Return [x, y] of the center of cell containing provided text 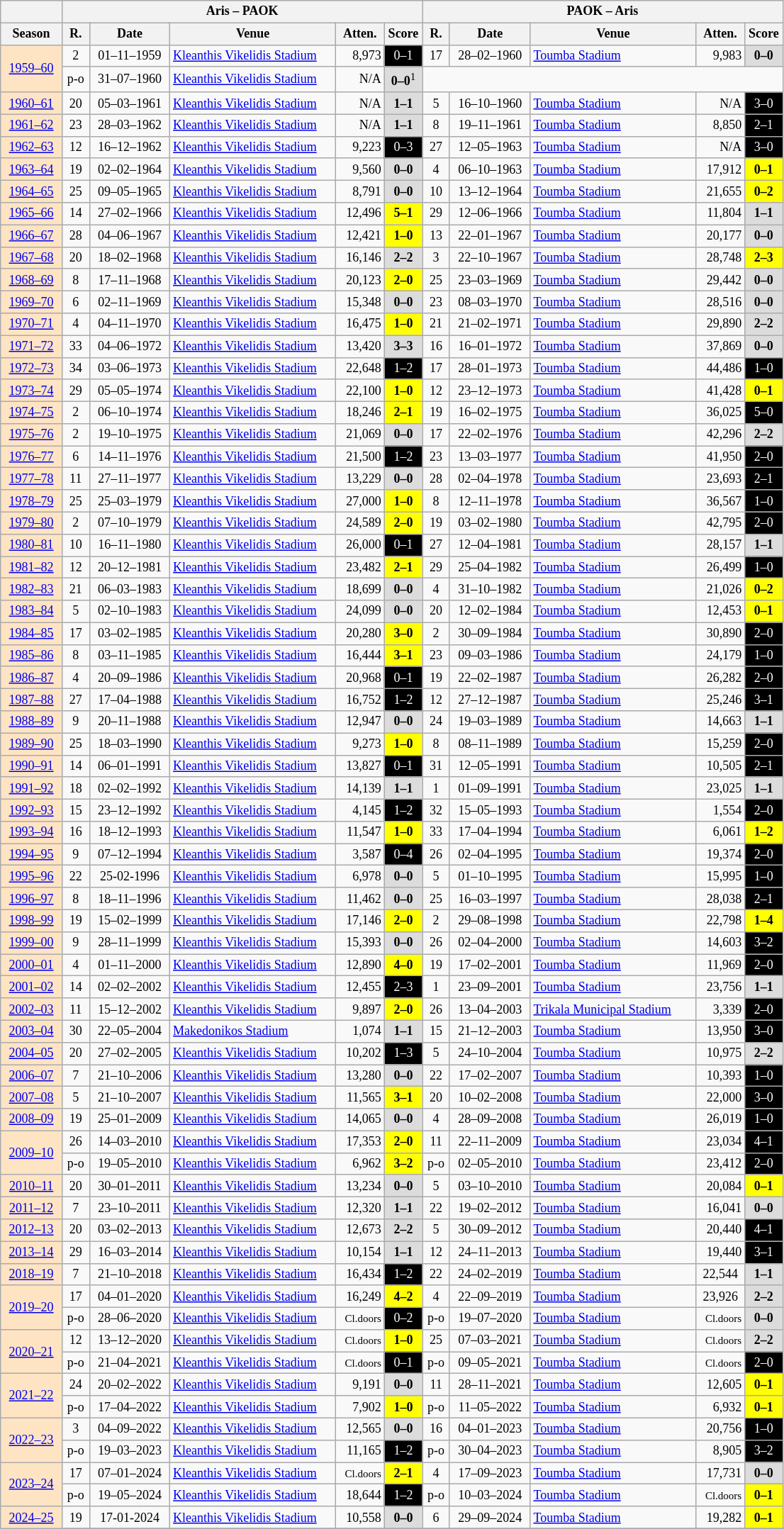
15–02–1999 [130, 920]
1967–68 [31, 258]
13,827 [360, 766]
28–09–2008 [490, 1120]
1995–96 [31, 876]
12,890 [360, 965]
2007–08 [31, 1097]
23,034 [720, 1141]
26,499 [720, 567]
01–09–1991 [490, 788]
2010–11 [31, 1185]
26,282 [720, 678]
2013–14 [31, 1252]
25–01–2009 [130, 1120]
21–10–2018 [130, 1275]
19,440 [720, 1252]
17,731 [720, 1473]
12–11–1978 [490, 500]
15,995 [720, 876]
05–03–1961 [130, 103]
17,912 [720, 169]
41,950 [720, 457]
1,074 [360, 1031]
30–04–2023 [490, 1450]
25-02-1996 [130, 876]
17,353 [360, 1141]
6,962 [360, 1164]
23–03–1969 [490, 279]
17–02–2007 [490, 1076]
21–12–2003 [490, 1031]
02–11–1969 [130, 302]
19–05–2010 [130, 1164]
21–02–1971 [490, 325]
1974–75 [31, 413]
16–02–1975 [490, 413]
18,699 [360, 590]
17,146 [360, 920]
22–02–1976 [490, 435]
10–02–2008 [490, 1097]
22,648 [360, 369]
2021–22 [31, 1396]
28–03–1962 [130, 125]
10,393 [720, 1076]
24–10–2004 [490, 1053]
11–05–2022 [490, 1406]
1975–76 [31, 435]
4,145 [360, 810]
28,516 [720, 302]
14,139 [360, 788]
7,902 [360, 1406]
03–02–2013 [130, 1231]
29,442 [720, 279]
31–10–1982 [490, 590]
27–12–1987 [490, 700]
12,453 [720, 611]
5–1 [403, 214]
23,412 [720, 1164]
2003–04 [31, 1031]
19,374 [720, 855]
0–3 [403, 147]
15–12–2002 [130, 1009]
24,589 [360, 523]
13 [437, 235]
1970–71 [31, 325]
16,752 [360, 700]
20,756 [720, 1429]
22–11–2009 [490, 1141]
2024–25 [31, 1517]
25–04–1982 [490, 567]
10,154 [360, 1252]
30–09–2012 [490, 1231]
15,348 [360, 302]
28–11–1999 [130, 943]
2001–02 [31, 987]
24–11–2013 [490, 1252]
08–03–1970 [490, 302]
11,804 [720, 214]
1976–77 [31, 457]
22–09–2019 [490, 1296]
2009–10 [31, 1153]
27–11–1977 [130, 479]
11,462 [360, 899]
04–01–2020 [130, 1296]
1–4 [763, 920]
11,165 [360, 1450]
29–08–1998 [490, 920]
20,968 [360, 678]
16,041 [720, 1208]
20,280 [360, 634]
1959–60 [31, 68]
16,444 [360, 655]
17–04–1994 [490, 832]
16–01–1972 [490, 346]
04–11–1970 [130, 325]
31–07–1960 [130, 79]
16–10–1960 [490, 103]
17–09–2023 [490, 1473]
2023–24 [31, 1484]
1981–82 [31, 567]
1965–66 [31, 214]
1996–97 [31, 899]
1999–00 [31, 943]
2002–03 [31, 1009]
1,554 [720, 810]
02–10–1983 [130, 611]
1998–99 [31, 920]
03–02–1980 [490, 523]
18–12–1993 [130, 832]
1966–67 [31, 235]
21–10–2007 [130, 1097]
02–04–1995 [490, 855]
06–01–1991 [130, 766]
10,202 [360, 1053]
1963–64 [31, 169]
2004–05 [31, 1053]
16,146 [360, 258]
13,950 [720, 1031]
22–01–1967 [490, 235]
22–05–2004 [130, 1031]
02–04–1978 [490, 479]
02–05–2010 [490, 1164]
PAOK – Aris [603, 11]
18,246 [360, 413]
04–09–2022 [130, 1429]
1962–63 [31, 147]
28–02–1960 [490, 55]
04–06–1972 [130, 346]
16,475 [360, 325]
07–12–1994 [130, 855]
4–2 [403, 1296]
13–12–1964 [490, 191]
1991–92 [31, 788]
07–10–1979 [130, 523]
12,496 [360, 214]
2008–09 [31, 1120]
21,655 [720, 191]
11,565 [360, 1097]
1990–91 [31, 766]
19,282 [720, 1517]
6,978 [360, 876]
21,026 [720, 590]
23,025 [720, 788]
8,850 [720, 125]
Makedonikos Stadium [253, 1031]
19–02–2012 [490, 1208]
1987–88 [31, 700]
04–01–2023 [490, 1429]
2018–19 [31, 1275]
15–05–1993 [490, 810]
9,273 [360, 744]
28,038 [720, 899]
02–02–2002 [130, 987]
24,099 [360, 611]
03–06–1973 [130, 369]
24–02–2019 [490, 1275]
12,320 [360, 1208]
12–05–1963 [490, 147]
23–12–1973 [490, 390]
14,065 [360, 1120]
22,000 [720, 1097]
Season [31, 34]
1986–87 [31, 678]
23,482 [360, 567]
20,177 [720, 235]
37,869 [720, 346]
8,791 [360, 191]
20–09–1986 [130, 678]
1984–85 [31, 634]
01–10–1995 [490, 876]
19–05–2024 [130, 1496]
31 [437, 766]
13,229 [360, 479]
1994–95 [31, 855]
29–09–2024 [490, 1517]
18 [75, 788]
32 [437, 810]
30,890 [720, 634]
21–10–2006 [130, 1076]
19–03–2023 [130, 1450]
1988–89 [31, 722]
9,897 [360, 1009]
1979–80 [31, 523]
1977–78 [31, 479]
22–02–1987 [490, 678]
10,975 [720, 1053]
17-01-2024 [130, 1517]
06–10–1974 [130, 413]
15,259 [720, 744]
28–01–1973 [490, 369]
03–11–1985 [130, 655]
18–03–1990 [130, 744]
3,339 [720, 1009]
5–0 [763, 413]
1969–70 [31, 302]
16–11–1980 [130, 544]
20–02–2022 [130, 1385]
14–03–2010 [130, 1141]
21,069 [360, 435]
20,440 [720, 1231]
19–10–1975 [130, 435]
17–04–1988 [130, 700]
2011–12 [31, 1208]
1964–65 [31, 191]
19–03–1989 [490, 722]
01–11–2000 [130, 965]
23,926 [720, 1296]
18–11–1996 [130, 899]
09–05–1965 [130, 191]
23–12–1992 [130, 810]
34 [75, 369]
29,890 [720, 325]
19–07–2020 [490, 1318]
13,234 [360, 1185]
1968–69 [31, 279]
13–03–1977 [490, 457]
36,567 [720, 500]
03–10–2010 [490, 1185]
16,434 [360, 1275]
2020–21 [31, 1352]
6,932 [720, 1406]
2019–20 [31, 1307]
16–12–1962 [130, 147]
1971–72 [31, 346]
2022–23 [31, 1440]
1960–61 [31, 103]
06–10–1963 [490, 169]
12,605 [720, 1385]
09–03–1986 [490, 655]
17–04–2022 [130, 1406]
30–09–1984 [490, 634]
17–02–2001 [490, 965]
4–0 [403, 965]
23–09–2001 [490, 987]
18,644 [360, 1496]
16,249 [360, 1296]
1982–83 [31, 590]
42,795 [720, 523]
36,025 [720, 413]
12,455 [360, 987]
30 [75, 1031]
26,000 [360, 544]
1989–90 [31, 744]
28,157 [720, 544]
15,393 [360, 943]
12,673 [360, 1231]
20,084 [720, 1185]
11,547 [360, 832]
28–11–2021 [490, 1385]
13–12–2020 [130, 1341]
13,420 [360, 346]
20–12–1981 [130, 567]
12,565 [360, 1429]
05–05–1974 [130, 390]
24,179 [720, 655]
13,280 [360, 1076]
02–02–1964 [130, 169]
22–10–1967 [490, 258]
3–3 [403, 346]
04–06–1967 [130, 235]
Trikala Municipal Stadium [613, 1009]
02–02–1992 [130, 788]
41,428 [720, 390]
9,560 [360, 169]
42,296 [720, 435]
22,798 [720, 920]
17–11–1968 [130, 279]
28,748 [720, 258]
10–03–2024 [490, 1496]
10,505 [720, 766]
27–02–2005 [130, 1053]
1–3 [403, 1053]
12,947 [360, 722]
22,100 [360, 390]
2012–13 [31, 1231]
6,061 [720, 832]
1978–79 [31, 500]
19–11–1961 [490, 125]
22,544 [720, 1275]
30–01–2011 [130, 1185]
3,587 [360, 855]
21–04–2021 [130, 1362]
1993–94 [31, 832]
12,421 [360, 235]
14,663 [720, 722]
09–05–2021 [490, 1362]
12–02–1984 [490, 611]
1973–74 [31, 390]
2000–01 [31, 965]
08–11–1989 [490, 744]
8,973 [360, 55]
25–03–1979 [130, 500]
27,000 [360, 500]
1961–62 [31, 125]
20–11–1988 [130, 722]
9,983 [720, 55]
23–10–2011 [130, 1208]
0–01 [403, 79]
11,969 [720, 965]
1980–81 [31, 544]
06–03–1983 [130, 590]
26,019 [720, 1120]
25,246 [720, 700]
14,603 [720, 943]
23,756 [720, 987]
23,693 [720, 479]
1992–93 [31, 810]
0–4 [403, 855]
21,500 [360, 457]
01–11–1959 [130, 55]
12–04–1981 [490, 544]
12–05–1991 [490, 766]
9,223 [360, 147]
8,905 [720, 1450]
28–06–2020 [130, 1318]
1985–86 [31, 655]
1983–84 [31, 611]
1972–73 [31, 369]
07–03–2021 [490, 1341]
27–02–1966 [130, 214]
13–04–2003 [490, 1009]
2006–07 [31, 1076]
07–01–2024 [130, 1473]
Aris – PAOK [242, 11]
10,558 [360, 1517]
14–11–1976 [130, 457]
16–03–2014 [130, 1252]
02–04–2000 [490, 943]
20,123 [360, 279]
12–06–1966 [490, 214]
16–03–1997 [490, 899]
44,486 [720, 369]
03–02–1985 [130, 634]
18–02–1968 [130, 258]
9,191 [360, 1385]
